Determine the [x, y] coordinate at the center of the cell enclosing the given text.  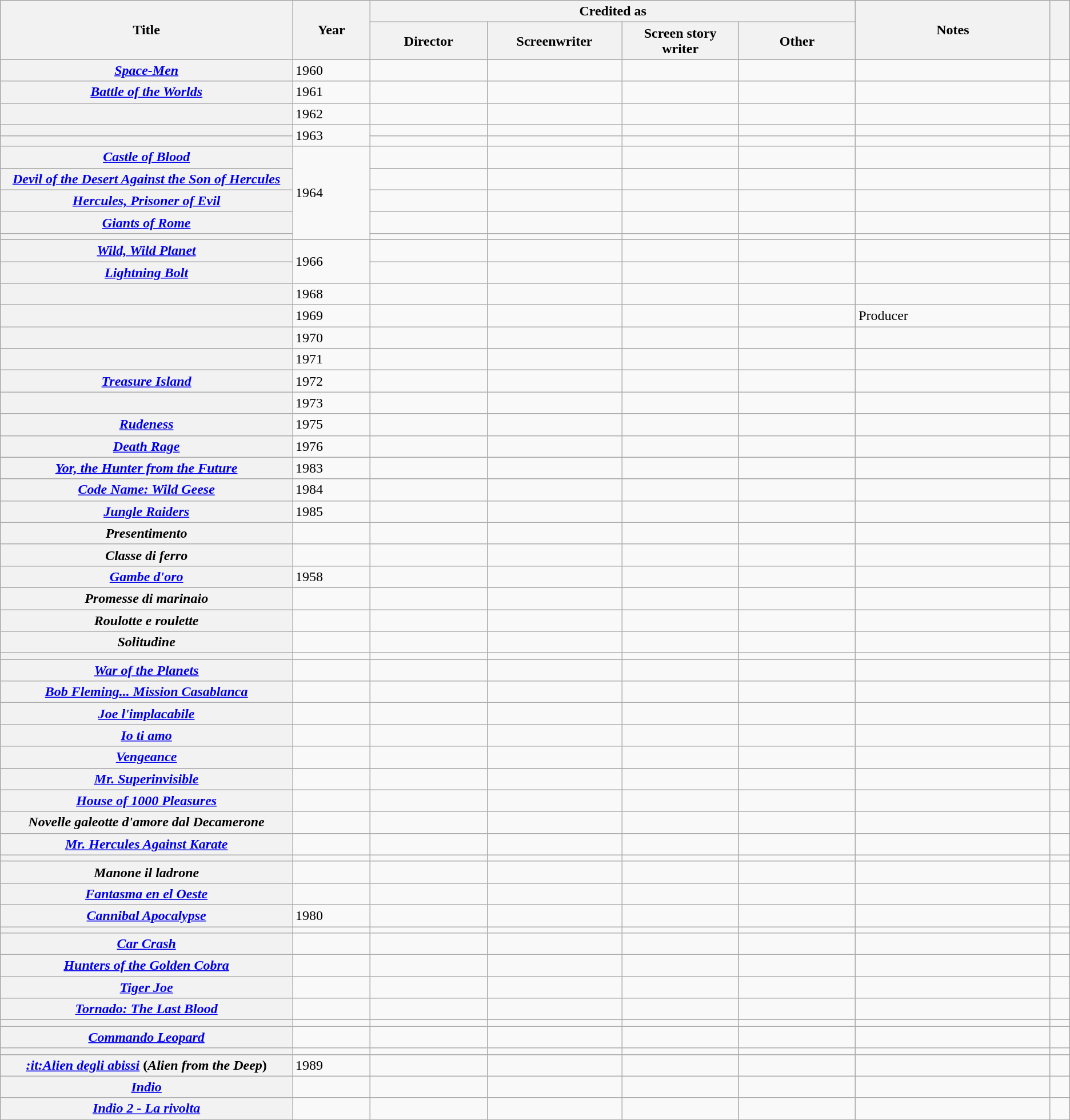
Promesse di marinaio [146, 598]
Classe di ferro [146, 555]
Castle of Blood [146, 157]
Vengeance [146, 757]
1976 [332, 446]
:it:Alien degli abissi (Alien from the Deep) [146, 1065]
1972 [332, 381]
1973 [332, 403]
Io ti amo [146, 735]
Devil of the Desert Against the Son of Hercules [146, 179]
Cannibal Apocalypse [146, 915]
1960 [332, 70]
Mr. Superinvisible [146, 779]
1975 [332, 425]
Wild, Wild Planet [146, 250]
Roulotte e roulette [146, 620]
1968 [332, 294]
1970 [332, 338]
1980 [332, 915]
1962 [332, 114]
Presentimento [146, 533]
Joe l'implacabile [146, 714]
1958 [332, 577]
War of the Planets [146, 670]
1961 [332, 92]
1966 [332, 261]
Battle of the Worlds [146, 92]
Solitudine [146, 642]
Year [332, 30]
1963 [332, 135]
Commando Leopard [146, 1037]
Lightning Bolt [146, 273]
Indio [146, 1087]
Title [146, 30]
Treasure Island [146, 381]
Yor, the Hunter from the Future [146, 468]
Death Rage [146, 446]
Director [429, 41]
Fantasma en el Oeste [146, 894]
Car Crash [146, 944]
Hercules, Prisoner of Evil [146, 201]
Gambe d'oro [146, 577]
1971 [332, 359]
Notes [953, 30]
Rudeness [146, 425]
Screen story writer [680, 41]
Screenwriter [554, 41]
1989 [332, 1065]
Other [797, 41]
House of 1000 Pleasures [146, 801]
Tiger Joe [146, 987]
Credited as [613, 11]
Novelle galeotte d'amore dal Decamerone [146, 822]
1984 [332, 490]
Mr. Hercules Against Karate [146, 844]
1964 [332, 193]
Jungle Raiders [146, 511]
Indio 2 - La rivolta [146, 1109]
Producer [953, 316]
Manone il ladrone [146, 872]
Giants of Rome [146, 222]
Space-Men [146, 70]
Bob Fleming... Mission Casablanca [146, 692]
Code Name: Wild Geese [146, 490]
1983 [332, 468]
Tornado: The Last Blood [146, 1009]
1985 [332, 511]
Hunters of the Golden Cobra [146, 966]
1969 [332, 316]
